Search for the cell housing the specified text and yield its (x, y) center coordinate. 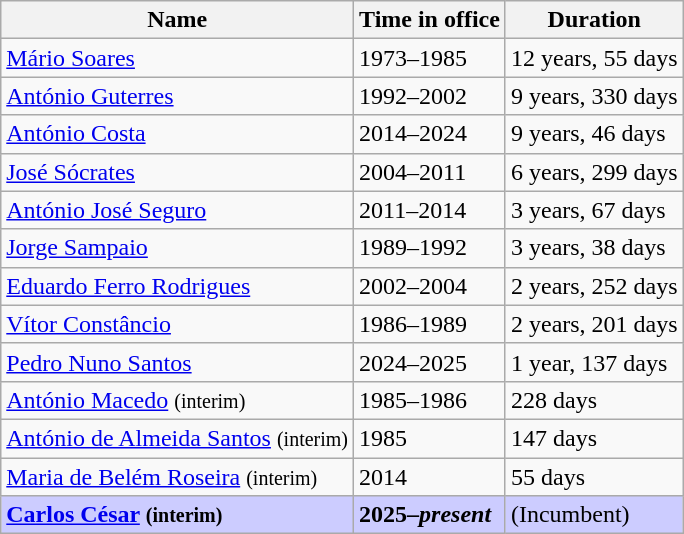
Mário Soares (178, 58)
1986–1989 (430, 324)
2 years, 201 days (594, 324)
António Costa (178, 134)
Vítor Constâncio (178, 324)
Time in office (430, 20)
3 years, 38 days (594, 248)
55 days (594, 477)
2024–2025 (430, 362)
Carlos César (interim) (178, 515)
1985–1986 (430, 400)
2002–2004 (430, 286)
1973–1985 (430, 58)
Name (178, 20)
(Incumbent) (594, 515)
2 years, 252 days (594, 286)
2014 (430, 477)
Duration (594, 20)
1989–1992 (430, 248)
2004–2011 (430, 172)
António Macedo (interim) (178, 400)
José Sócrates (178, 172)
António de Almeida Santos (interim) (178, 438)
Jorge Sampaio (178, 248)
2014–2024 (430, 134)
2011–2014 (430, 210)
3 years, 67 days (594, 210)
12 years, 55 days (594, 58)
António Guterres (178, 96)
147 days (594, 438)
Pedro Nuno Santos (178, 362)
1 year, 137 days (594, 362)
2025–present (430, 515)
António José Seguro (178, 210)
1985 (430, 438)
228 days (594, 400)
Maria de Belém Roseira (interim) (178, 477)
6 years, 299 days (594, 172)
9 years, 46 days (594, 134)
Eduardo Ferro Rodrigues (178, 286)
9 years, 330 days (594, 96)
1992–2002 (430, 96)
